Scan for the cell matching the given text and deliver its [x, y] coordinate at center. 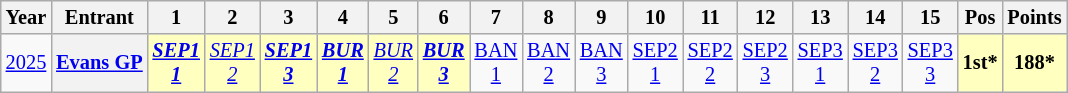
Entrant [99, 17]
BAN3 [602, 63]
SEP33 [930, 63]
SEP31 [820, 63]
7 [496, 17]
BUR3 [444, 63]
3 [288, 17]
SEP23 [766, 63]
13 [820, 17]
11 [710, 17]
Evans GP [99, 63]
SEP32 [876, 63]
6 [444, 17]
Pos [980, 17]
SEP21 [656, 63]
2025 [26, 63]
2 [232, 17]
Points [1034, 17]
SEP22 [710, 63]
4 [343, 17]
8 [548, 17]
1st* [980, 63]
BUR1 [343, 63]
BAN1 [496, 63]
BUR2 [394, 63]
BAN2 [548, 63]
12 [766, 17]
14 [876, 17]
10 [656, 17]
9 [602, 17]
SEP13 [288, 63]
Year [26, 17]
188* [1034, 63]
SEP11 [176, 63]
5 [394, 17]
SEP12 [232, 63]
1 [176, 17]
15 [930, 17]
